Detect which cell encompasses the target text, then output its (x, y) center coordinate. 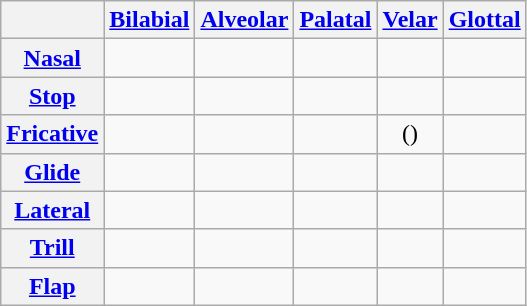
Trill (52, 248)
() (410, 134)
Glide (52, 172)
Fricative (52, 134)
Stop (52, 96)
Alveolar (244, 20)
Glottal (484, 20)
Palatal (336, 20)
Flap (52, 286)
Nasal (52, 58)
Velar (410, 20)
Lateral (52, 210)
Bilabial (150, 20)
